Find where the given text appears and provide that cell's center as [X, Y] coordinate. 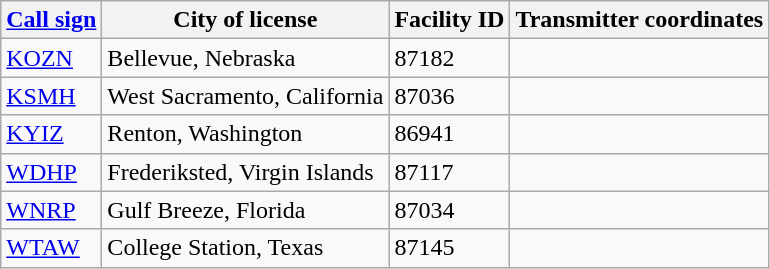
KSMH [52, 96]
WTAW [52, 248]
87145 [450, 248]
87117 [450, 172]
College Station, Texas [246, 248]
KOZN [52, 58]
Facility ID [450, 20]
Transmitter coordinates [640, 20]
Bellevue, Nebraska [246, 58]
City of license [246, 20]
Gulf Breeze, Florida [246, 210]
West Sacramento, California [246, 96]
86941 [450, 134]
87182 [450, 58]
Call sign [52, 20]
87034 [450, 210]
WNRP [52, 210]
87036 [450, 96]
Frederiksted, Virgin Islands [246, 172]
Renton, Washington [246, 134]
WDHP [52, 172]
KYIZ [52, 134]
